Find where the given text appears and provide that cell's center as [X, Y] coordinate. 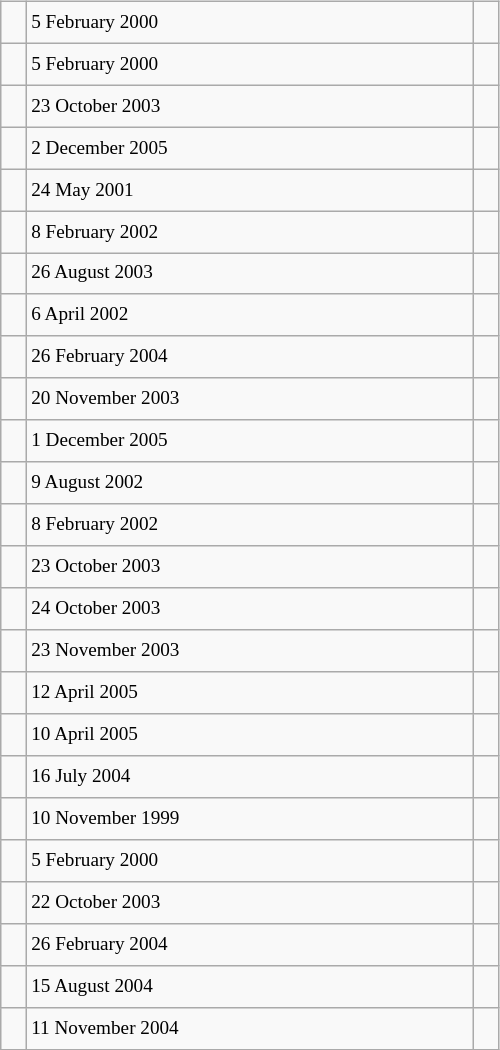
12 April 2005 [250, 693]
22 October 2003 [250, 902]
10 November 1999 [250, 819]
1 December 2005 [250, 441]
20 November 2003 [250, 399]
9 August 2002 [250, 483]
26 August 2003 [250, 274]
23 November 2003 [250, 651]
11 November 2004 [250, 1028]
6 April 2002 [250, 315]
24 October 2003 [250, 609]
10 April 2005 [250, 735]
15 August 2004 [250, 986]
24 May 2001 [250, 190]
2 December 2005 [250, 148]
16 July 2004 [250, 777]
